Find where the given text appears and provide that cell's center as [X, Y] coordinate. 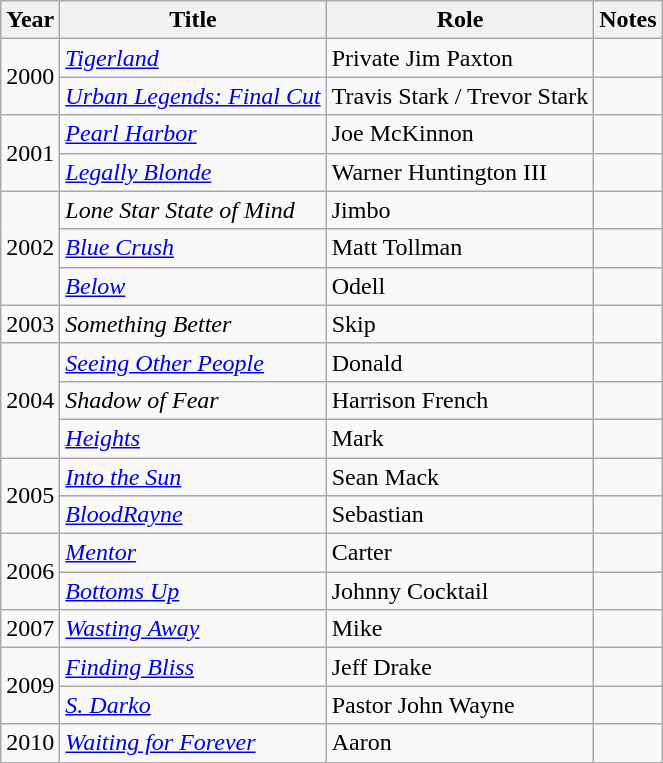
Tigerland [193, 58]
2000 [30, 77]
Jimbo [460, 210]
2006 [30, 572]
Skip [460, 324]
BloodRayne [193, 515]
Waiting for Forever [193, 743]
Carter [460, 553]
Jeff Drake [460, 667]
Title [193, 20]
Mark [460, 438]
Pearl Harbor [193, 134]
2005 [30, 496]
Odell [460, 286]
Pastor John Wayne [460, 705]
Into the Sun [193, 477]
Mentor [193, 553]
Lone Star State of Mind [193, 210]
Matt Tollman [460, 248]
Blue Crush [193, 248]
Harrison French [460, 400]
2003 [30, 324]
Travis Stark / Trevor Stark [460, 96]
Year [30, 20]
Private Jim Paxton [460, 58]
Seeing Other People [193, 362]
Wasting Away [193, 629]
Legally Blonde [193, 172]
Shadow of Fear [193, 400]
2010 [30, 743]
Johnny Cocktail [460, 591]
Mike [460, 629]
Bottoms Up [193, 591]
2009 [30, 686]
2007 [30, 629]
Something Better [193, 324]
Heights [193, 438]
Sebastian [460, 515]
Joe McKinnon [460, 134]
Role [460, 20]
Donald [460, 362]
Sean Mack [460, 477]
2001 [30, 153]
Notes [628, 20]
S. Darko [193, 705]
Finding Bliss [193, 667]
Aaron [460, 743]
Below [193, 286]
Urban Legends: Final Cut [193, 96]
2004 [30, 400]
2002 [30, 248]
Warner Huntington III [460, 172]
